Provide the [x, y] coordinate of the cell's center where the given text is located.  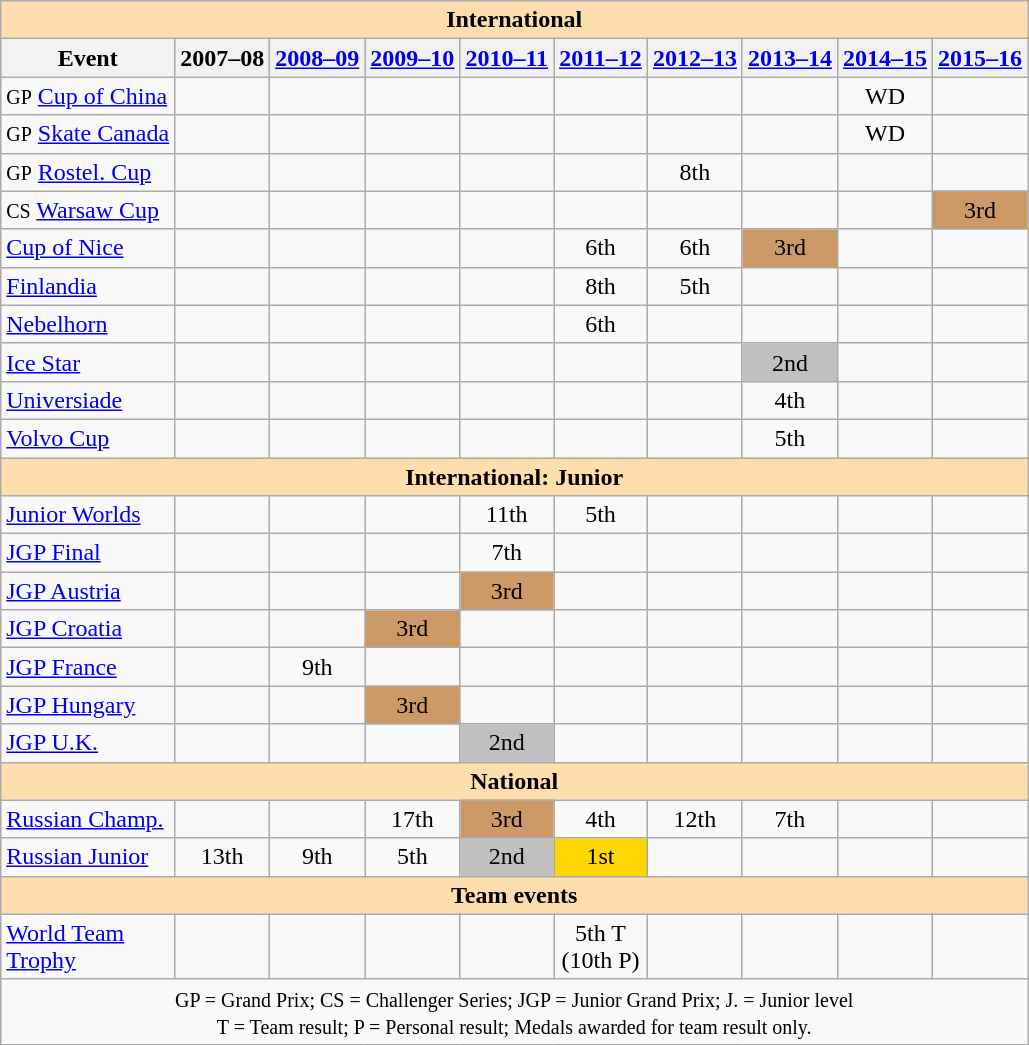
International: Junior [514, 477]
2009–10 [412, 58]
International [514, 20]
13th [222, 857]
5th T (10th P) [601, 946]
World TeamTrophy [88, 946]
2013–14 [790, 58]
Russian Champ. [88, 819]
GP Cup of China [88, 96]
JGP France [88, 667]
2014–15 [884, 58]
12th [694, 819]
CS Warsaw Cup [88, 210]
JGP Final [88, 553]
JGP Austria [88, 591]
2007–08 [222, 58]
Volvo Cup [88, 438]
National [514, 781]
2015–16 [980, 58]
Team events [514, 895]
2008–09 [318, 58]
2011–12 [601, 58]
11th [507, 515]
Nebelhorn [88, 324]
GP Skate Canada [88, 134]
2010–11 [507, 58]
Universiade [88, 400]
Ice Star [88, 362]
JGP U.K. [88, 743]
JGP Croatia [88, 629]
JGP Hungary [88, 705]
GP Rostel. Cup [88, 172]
Russian Junior [88, 857]
Event [88, 58]
2012–13 [694, 58]
Finlandia [88, 286]
Cup of Nice [88, 248]
Junior Worlds [88, 515]
17th [412, 819]
1st [601, 857]
